Capture the cell that displays the provided text and extract its (X, Y) central coordinate. 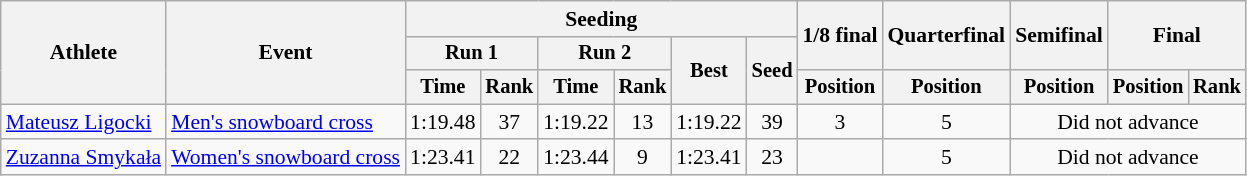
22 (510, 158)
1/8 final (840, 36)
Athlete (84, 52)
Men's snowboard cross (286, 122)
Zuzanna Smykała (84, 158)
Mateusz Ligocki (84, 122)
39 (772, 122)
9 (643, 158)
Quarterfinal (947, 36)
Final (1177, 36)
Best (708, 70)
Run 2 (604, 54)
1:19.48 (442, 122)
Run 1 (472, 54)
1:23.44 (576, 158)
Seeding (601, 19)
37 (510, 122)
23 (772, 158)
3 (840, 122)
Women's snowboard cross (286, 158)
Semifinal (1059, 36)
Seed (772, 70)
13 (643, 122)
Event (286, 52)
